Scan for the cell matching the given text and deliver its (X, Y) coordinate at center. 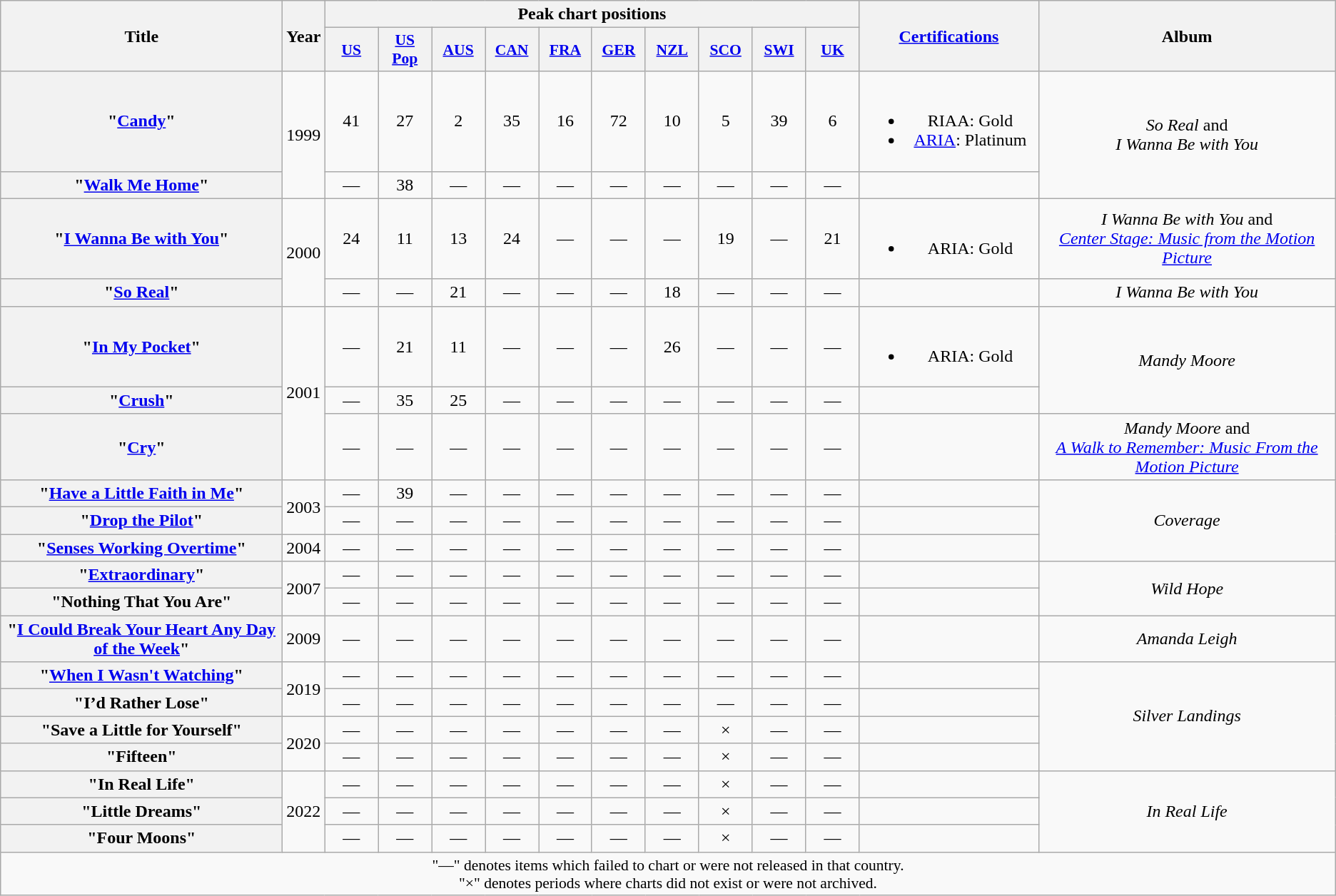
"Candy" (141, 121)
"In My Pocket" (141, 347)
RIAA: GoldARIA: Platinum (949, 121)
26 (672, 347)
"Walk Me Home" (141, 185)
AUS (458, 50)
2004 (304, 547)
NZL (672, 50)
CAN (512, 50)
Wild Hope (1187, 589)
2000 (304, 253)
2022 (304, 811)
2001 (304, 392)
13 (458, 238)
25 (458, 400)
FRA (565, 50)
6 (832, 121)
16 (565, 121)
"I Could Break Your Heart Any Day of the Week" (141, 639)
"So Real" (141, 292)
2020 (304, 743)
19 (725, 238)
Amanda Leigh (1187, 639)
1999 (304, 135)
2 (458, 121)
18 (672, 292)
72 (618, 121)
In Real Life (1187, 811)
10 (672, 121)
Mandy Moore and A Walk to Remember: Music From the Motion Picture (1187, 447)
38 (405, 185)
"In Real Life" (141, 784)
5 (725, 121)
GER (618, 50)
"Four Moons" (141, 838)
"When I Wasn't Watching" (141, 676)
"Senses Working Overtime" (141, 547)
27 (405, 121)
I Wanna Be with You (1187, 292)
SCO (725, 50)
"Little Dreams" (141, 811)
2007 (304, 589)
"—" denotes items which failed to chart or were not released in that country."×" denotes periods where charts did not exist or were not archived. (668, 873)
So Real and I Wanna Be with You (1187, 135)
"Cry" (141, 447)
US Pop (405, 50)
Mandy Moore (1187, 360)
"I Wanna Be with You" (141, 238)
I Wanna Be with You and Center Stage: Music from the Motion Picture (1187, 238)
SWI (779, 50)
Year (304, 36)
2019 (304, 689)
"Have a Little Faith in Me" (141, 493)
41 (351, 121)
"Drop the Pilot" (141, 520)
Peak chart positions (592, 14)
Certifications (949, 36)
Coverage (1187, 520)
"Save a Little for Yourself" (141, 730)
2009 (304, 639)
UK (832, 50)
Title (141, 36)
US (351, 50)
Album (1187, 36)
"I’d Rather Lose" (141, 703)
"Fifteen" (141, 757)
Silver Landings (1187, 716)
2003 (304, 506)
"Extraordinary" (141, 575)
"Crush" (141, 400)
"Nothing That You Are" (141, 602)
